Pinpoint the cell where the given text exists, returning its [X, Y] midpoint coordinate. 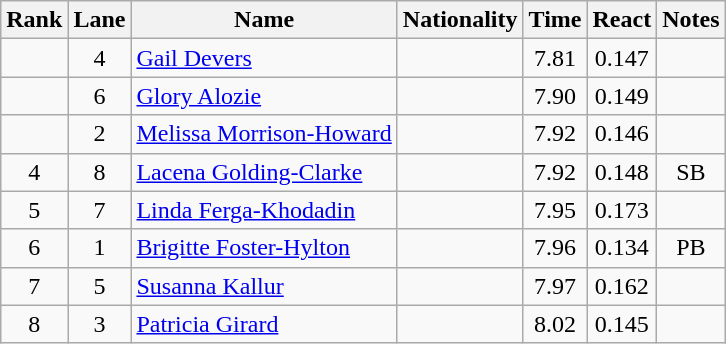
0.134 [622, 248]
SB [691, 172]
7.81 [555, 58]
0.145 [622, 324]
PB [691, 248]
7.90 [555, 96]
Glory Alozie [264, 96]
Brigitte Foster-Hylton [264, 248]
0.147 [622, 58]
0.173 [622, 210]
7.97 [555, 286]
Gail Devers [264, 58]
0.146 [622, 134]
2 [100, 134]
Time [555, 20]
Linda Ferga-Khodadin [264, 210]
Lacena Golding-Clarke [264, 172]
Lane [100, 20]
Melissa Morrison-Howard [264, 134]
0.149 [622, 96]
1 [100, 248]
7.95 [555, 210]
Name [264, 20]
0.148 [622, 172]
Notes [691, 20]
0.162 [622, 286]
8.02 [555, 324]
7.96 [555, 248]
3 [100, 324]
Susanna Kallur [264, 286]
Rank [34, 20]
Nationality [460, 20]
React [622, 20]
Patricia Girard [264, 324]
